Pinpoint the cell where the given text exists, returning its (x, y) midpoint coordinate. 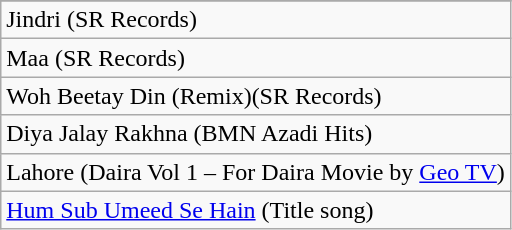
Diya Jalay Rakhna (BMN Azadi Hits) (256, 134)
Jindri (SR Records) (256, 20)
Maa (SR Records) (256, 58)
Hum Sub Umeed Se Hain (Title song) (256, 210)
Lahore (Daira Vol 1 – For Daira Movie by Geo TV) (256, 172)
Woh Beetay Din (Remix)(SR Records) (256, 96)
